Determine the [x, y] coordinate at the center of the cell enclosing the given text.  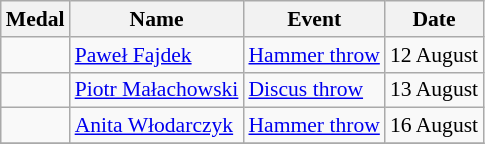
Paweł Fajdek [157, 55]
16 August [434, 126]
Event [314, 19]
Medal [36, 19]
Date [434, 19]
13 August [434, 90]
Discus throw [314, 90]
Piotr Małachowski [157, 90]
Name [157, 19]
12 August [434, 55]
Anita Włodarczyk [157, 126]
